Pinpoint the cell where the given text exists, returning its [X, Y] midpoint coordinate. 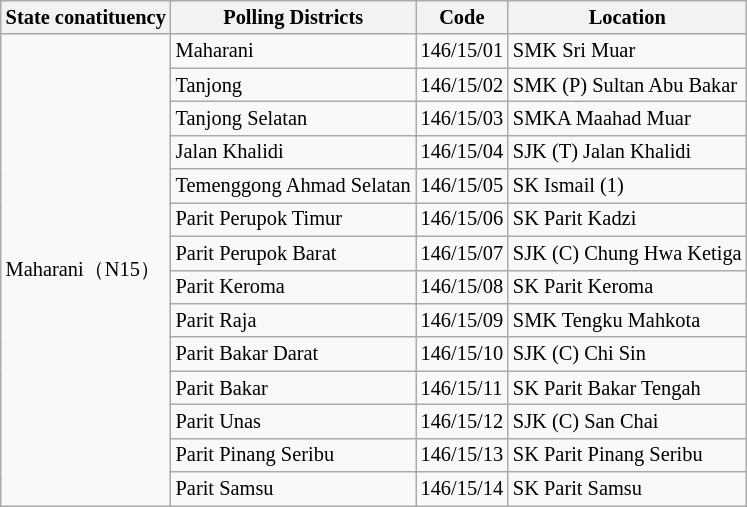
146/15/09 [462, 320]
SMK Tengku Mahkota [627, 320]
SJK (T) Jalan Khalidi [627, 152]
146/15/07 [462, 253]
146/15/03 [462, 118]
Temenggong Ahmad Selatan [294, 186]
SK Parit Keroma [627, 287]
Location [627, 17]
Maharani（N15） [86, 270]
SK Parit Bakar Tengah [627, 388]
146/15/02 [462, 85]
State conatituency [86, 17]
SMK (P) Sultan Abu Bakar [627, 85]
Polling Districts [294, 17]
SJK (C) Chung Hwa Ketiga [627, 253]
SK Parit Pinang Seribu [627, 455]
Parit Raja [294, 320]
SK Parit Kadzi [627, 219]
SJK (C) San Chai [627, 421]
146/15/13 [462, 455]
146/15/04 [462, 152]
SK Parit Samsu [627, 489]
Code [462, 17]
146/15/10 [462, 354]
Parit Samsu [294, 489]
Parit Unas [294, 421]
SMKA Maahad Muar [627, 118]
146/15/11 [462, 388]
146/15/12 [462, 421]
Parit Perupok Barat [294, 253]
Tanjong [294, 85]
Parit Pinang Seribu [294, 455]
146/15/05 [462, 186]
Parit Bakar Darat [294, 354]
Parit Bakar [294, 388]
146/15/08 [462, 287]
Jalan Khalidi [294, 152]
SK Ismail (1) [627, 186]
SJK (C) Chi Sin [627, 354]
146/15/01 [462, 51]
Parit Perupok Timur [294, 219]
Tanjong Selatan [294, 118]
146/15/14 [462, 489]
Parit Keroma [294, 287]
Maharani [294, 51]
SMK Sri Muar [627, 51]
146/15/06 [462, 219]
